Output the [x, y] coordinate of the center of the cell containing the given text.  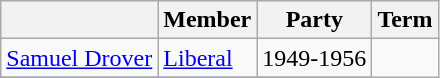
Party [314, 20]
Term [405, 20]
Member [208, 20]
1949-1956 [314, 58]
Samuel Drover [80, 58]
Liberal [208, 58]
